Provide the [X, Y] coordinate of the cell's center where the given text is located.  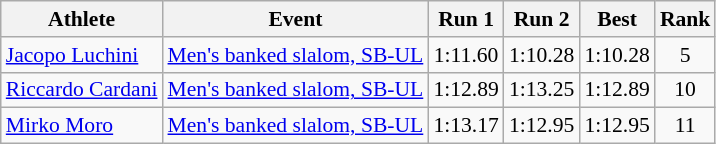
Run 1 [466, 19]
Event [296, 19]
Riccardo Cardani [82, 90]
Run 2 [542, 19]
10 [686, 90]
Best [616, 19]
5 [686, 55]
Jacopo Luchini [82, 55]
1:13.25 [542, 90]
11 [686, 126]
1:11.60 [466, 55]
Athlete [82, 19]
Mirko Moro [82, 126]
1:13.17 [466, 126]
Rank [686, 19]
